From the cell containing the given text, extract its center point as [x, y] coordinate. 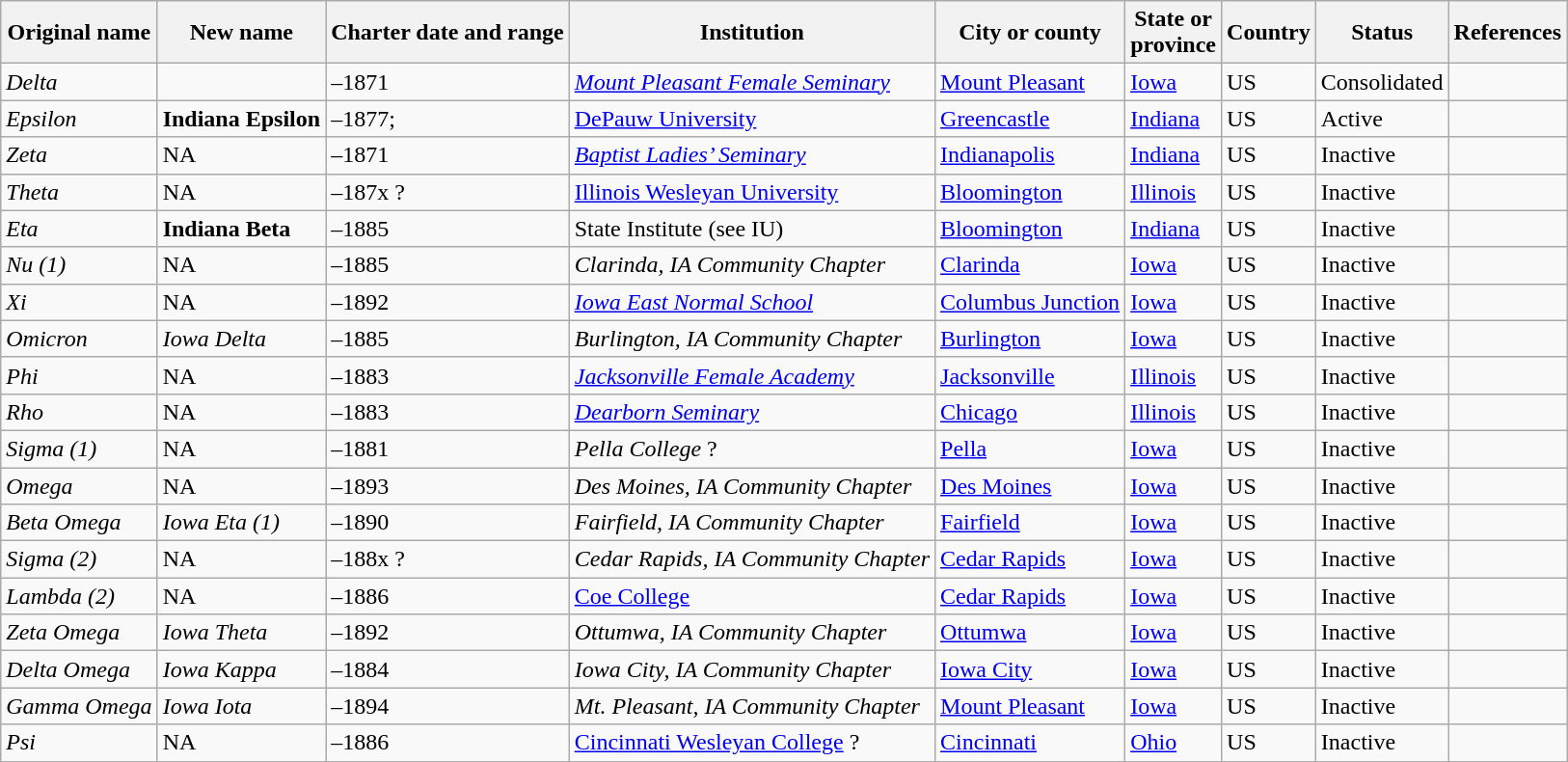
Iowa City [1030, 669]
Rho [79, 412]
Mount Pleasant Female Seminary [752, 82]
DePauw University [752, 119]
Baptist Ladies’ Seminary [752, 155]
Eta [79, 229]
Iowa East Normal School [752, 302]
Lambda (2) [79, 596]
–187x ? [447, 192]
Des Moines [1030, 485]
Ottumwa [1030, 633]
Jacksonville [1030, 375]
Des Moines, IA Community Chapter [752, 485]
Original name [79, 33]
Active [1382, 119]
Country [1269, 33]
–1884 [447, 669]
Ottumwa, IA Community Chapter [752, 633]
Pella [1030, 449]
Fairfield [1030, 523]
Iowa City, IA Community Chapter [752, 669]
State or province [1174, 33]
Clarinda [1030, 265]
Delta Omega [79, 669]
Chicago [1030, 412]
Omicron [79, 339]
Indianapolis [1030, 155]
Omega [79, 485]
–1877; [447, 119]
Jacksonville Female Academy [752, 375]
Consolidated [1382, 82]
Dearborn Seminary [752, 412]
Gamma Omega [79, 706]
–188x ? [447, 559]
Mt. Pleasant, IA Community Chapter [752, 706]
Burlington [1030, 339]
Zeta Omega [79, 633]
–1881 [447, 449]
Indiana Epsilon [241, 119]
Clarinda, IA Community Chapter [752, 265]
Xi [79, 302]
State Institute (see IU) [752, 229]
Phi [79, 375]
Zeta [79, 155]
Sigma (1) [79, 449]
New name [241, 33]
Cedar Rapids, IA Community Chapter [752, 559]
Burlington, IA Community Chapter [752, 339]
Epsilon [79, 119]
Indiana Beta [241, 229]
Iowa Delta [241, 339]
Institution [752, 33]
Iowa Kappa [241, 669]
Sigma (2) [79, 559]
Illinois Wesleyan University [752, 192]
Iowa Theta [241, 633]
Psi [79, 743]
Nu (1) [79, 265]
Iowa Iota [241, 706]
References [1508, 33]
Fairfield, IA Community Chapter [752, 523]
Coe College [752, 596]
–1890 [447, 523]
Greencastle [1030, 119]
Beta Omega [79, 523]
Columbus Junction [1030, 302]
Status [1382, 33]
Cincinnati [1030, 743]
Ohio [1174, 743]
–1894 [447, 706]
–1893 [447, 485]
City or county [1030, 33]
Delta [79, 82]
Cincinnati Wesleyan College ? [752, 743]
Iowa Eta (1) [241, 523]
Charter date and range [447, 33]
Theta [79, 192]
Pella College ? [752, 449]
